Extract the (x, y) coordinate from the center of the cell holding the provided text.  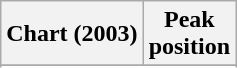
Chart (2003) (72, 34)
Peakposition (189, 34)
